For the text-containing cell, return its midpoint in (X, Y) coordinate format. 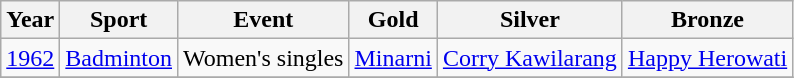
Silver (530, 20)
Bronze (707, 20)
Gold (393, 20)
Event (264, 20)
Minarni (393, 58)
Corry Kawilarang (530, 58)
Women's singles (264, 58)
Badminton (119, 58)
Year (30, 20)
Sport (119, 20)
1962 (30, 58)
Happy Herowati (707, 58)
